Find where the given text appears and provide that cell's center as (X, Y) coordinate. 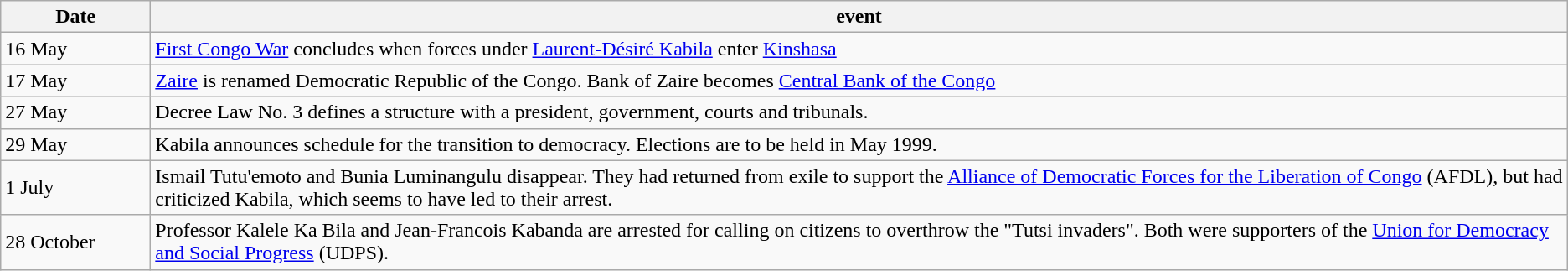
29 May (75, 144)
event (859, 17)
Kabila announces schedule for the transition to democracy. Elections are to be held in May 1999. (859, 144)
16 May (75, 49)
Date (75, 17)
17 May (75, 81)
First Congo War concludes when forces under Laurent-Désiré Kabila enter Kinshasa (859, 49)
Decree Law No. 3 defines a structure with a president, government, courts and tribunals. (859, 112)
Zaire is renamed Democratic Republic of the Congo. Bank of Zaire becomes Central Bank of the Congo (859, 81)
1 July (75, 188)
28 October (75, 242)
27 May (75, 112)
